Return the [X, Y] coordinate for the center point of the cell that contains the specified text.  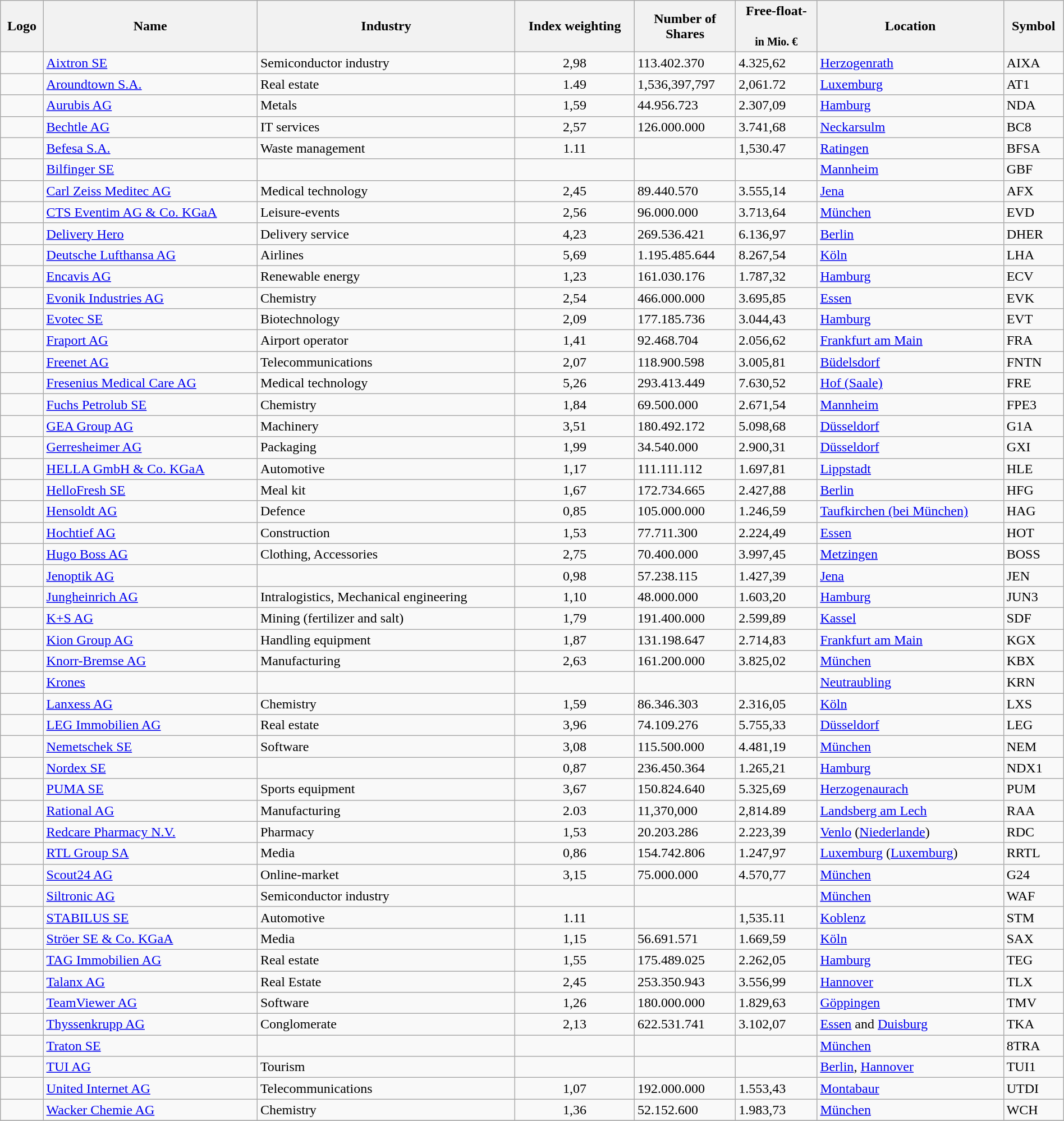
Wacker Chemie AG [150, 1110]
2.224,49 [777, 533]
Taufkirchen (bei München) [910, 511]
56.691.571 [685, 939]
2.056,62 [777, 341]
Evonik Industries AG [150, 298]
TLX [1034, 982]
1,17 [575, 469]
96.000.000 [685, 212]
466.000.000 [685, 298]
161.200.000 [685, 661]
2,13 [575, 1024]
1.265,21 [777, 768]
2.671,54 [777, 405]
150.824.640 [685, 789]
3,51 [575, 426]
Packaging [386, 447]
Traton SE [150, 1046]
5.098,68 [777, 426]
1.697,81 [777, 469]
2.427,88 [777, 490]
Koblenz [910, 917]
236.450.364 [685, 768]
Construction [386, 533]
G24 [1034, 875]
Mining (fertilizer and salt) [386, 618]
KGX [1034, 639]
Sports equipment [386, 789]
Fuchs Petrolub SE [150, 405]
5.755,33 [777, 725]
Thyssenkrupp AG [150, 1024]
Freenet AG [150, 362]
177.185.736 [685, 319]
1,15 [575, 939]
Göppingen [910, 1003]
WCH [1034, 1110]
BC8 [1034, 127]
48.000.000 [685, 597]
4,23 [575, 234]
AFX [1034, 191]
131.198.647 [685, 639]
3.556,99 [777, 982]
PUM [1034, 789]
Airlines [386, 255]
CTS Eventim AG & Co. KGaA [150, 212]
Real Estate [386, 982]
Lanxess AG [150, 704]
1,10 [575, 597]
8TRA [1034, 1046]
2,061.72 [777, 84]
8.267,54 [777, 255]
DHER [1034, 234]
2,814.89 [777, 811]
3.695,85 [777, 298]
LHA [1034, 255]
Kassel [910, 618]
5,69 [575, 255]
Rational AG [150, 811]
2.316,05 [777, 704]
1.983,73 [777, 1110]
Industry [386, 26]
EVD [1034, 212]
Carl Zeiss Meditec AG [150, 191]
NEM [1034, 747]
Defence [386, 511]
11,370,000 [685, 811]
3.825,02 [777, 661]
RAA [1034, 811]
Nordex SE [150, 768]
111.111.112 [685, 469]
3,96 [575, 725]
Waste management [386, 148]
FPE3 [1034, 405]
105.000.000 [685, 511]
3.555,14 [777, 191]
K+S AG [150, 618]
Logo [22, 26]
253.350.943 [685, 982]
Delivery Hero [150, 234]
2,54 [575, 298]
Talanx AG [150, 982]
Location [910, 26]
1,67 [575, 490]
1,07 [575, 1088]
1.195.485.644 [685, 255]
3.102,07 [777, 1024]
BFSA [1034, 148]
3.713,64 [777, 212]
126.000.000 [685, 127]
20.203.286 [685, 832]
Online-market [386, 875]
3.997,45 [777, 554]
69.500.000 [685, 405]
Name [150, 26]
Free-float- in Mio. € [777, 26]
1,41 [575, 341]
HOT [1034, 533]
RTL Group SA [150, 853]
0,85 [575, 511]
34.540.000 [685, 447]
1,79 [575, 618]
5,26 [575, 383]
Herzogenaurach [910, 789]
Neutraubling [910, 683]
2,75 [575, 554]
172.734.665 [685, 490]
BOSS [1034, 554]
SAX [1034, 939]
Luxemburg (Luxemburg) [910, 853]
1.247,97 [777, 853]
180.000.000 [685, 1003]
Deutsche Lufthansa AG [150, 255]
Meal kit [386, 490]
4.325,62 [777, 63]
Herzogenrath [910, 63]
Aurubis AG [150, 106]
113.402.370 [685, 63]
STM [1034, 917]
HFG [1034, 490]
1.427,39 [777, 575]
1,87 [575, 639]
7.630,52 [777, 383]
GXI [1034, 447]
191.400.000 [685, 618]
2.03 [575, 811]
1,530.47 [777, 148]
Montabaur [910, 1088]
Neckarsulm [910, 127]
KRN [1034, 683]
Redcare Pharmacy N.V. [150, 832]
HelloFresh SE [150, 490]
Index weighting [575, 26]
1,36 [575, 1110]
Hensoldt AG [150, 511]
2,98 [575, 63]
2,63 [575, 661]
Befesa S.A. [150, 148]
TUI AG [150, 1067]
Ratingen [910, 148]
Lippstadt [910, 469]
LEG [1034, 725]
FRE [1034, 383]
0,98 [575, 575]
Handling equipment [386, 639]
Jungheinrich AG [150, 597]
3,67 [575, 789]
2.714,83 [777, 639]
Fraport AG [150, 341]
Number ofShares [685, 26]
1,84 [575, 405]
Clothing, Accessories [386, 554]
HELLA GmbH & Co. KGaA [150, 469]
Luxemburg [910, 84]
1,26 [575, 1003]
Berlin, Hannover [910, 1067]
180.492.172 [685, 426]
1,55 [575, 960]
Evotec SE [150, 319]
1.829,63 [777, 1003]
Jenoptik AG [150, 575]
TKA [1034, 1024]
Siltronic AG [150, 896]
Bechtle AG [150, 127]
52.152.600 [685, 1110]
1.603,20 [777, 597]
TEG [1034, 960]
622.531.741 [685, 1024]
4.570,77 [777, 875]
Pharmacy [386, 832]
6.136,97 [777, 234]
2.262,05 [777, 960]
161.030.176 [685, 276]
Krones [150, 683]
1,535.11 [777, 917]
1.49 [575, 84]
0,87 [575, 768]
Landsberg am Lech [910, 811]
AIXA [1034, 63]
293.413.449 [685, 383]
192.000.000 [685, 1088]
1,536,397,797 [685, 84]
GEA Group AG [150, 426]
1,99 [575, 447]
TAG Immobilien AG [150, 960]
Fresenius Medical Care AG [150, 383]
AT1 [1034, 84]
Metals [386, 106]
154.742.806 [685, 853]
WAF [1034, 896]
EVK [1034, 298]
PUMA SE [150, 789]
Knorr-Bremse AG [150, 661]
2,09 [575, 319]
3.044,43 [777, 319]
Venlo (Niederlande) [910, 832]
Bilfinger SE [150, 170]
57.238.115 [685, 575]
NDA [1034, 106]
Machinery [386, 426]
4.481,19 [777, 747]
Airport operator [386, 341]
Leisure-events [386, 212]
Encavis AG [150, 276]
TUI1 [1034, 1067]
75.000.000 [685, 875]
2.599,89 [777, 618]
269.536.421 [685, 234]
Aixtron SE [150, 63]
FNTN [1034, 362]
HLE [1034, 469]
Tourism [386, 1067]
United Internet AG [150, 1088]
Conglomerate [386, 1024]
175.489.025 [685, 960]
STABILUS SE [150, 917]
NDX1 [1034, 768]
GBF [1034, 170]
EVT [1034, 319]
1.787,32 [777, 276]
Biotechnology [386, 319]
Kion Group AG [150, 639]
Renewable energy [386, 276]
44.956.723 [685, 106]
RDC [1034, 832]
TMV [1034, 1003]
Intralogistics, Mechanical engineering [386, 597]
RRTL [1034, 853]
FRA [1034, 341]
Hof (Saale) [910, 383]
2.307,09 [777, 106]
Aroundtown S.A. [150, 84]
Scout24 AG [150, 875]
74.109.276 [685, 725]
Hannover [910, 982]
3.005,81 [777, 362]
Metzingen [910, 554]
ECV [1034, 276]
77.711.300 [685, 533]
1,23 [575, 276]
5.325,69 [777, 789]
0,86 [575, 853]
Gerresheimer AG [150, 447]
Ströer SE & Co. KGaA [150, 939]
Essen and Duisburg [910, 1024]
Delivery service [386, 234]
2.223,39 [777, 832]
Symbol [1034, 26]
92.468.704 [685, 341]
2,07 [575, 362]
Hugo Boss AG [150, 554]
86.346.303 [685, 704]
G1A [1034, 426]
2,57 [575, 127]
Nemetschek SE [150, 747]
115.500.000 [685, 747]
LXS [1034, 704]
SDF [1034, 618]
3,15 [575, 875]
1.669,59 [777, 939]
KBX [1034, 661]
2,56 [575, 212]
118.900.598 [685, 362]
1.553,43 [777, 1088]
JUN3 [1034, 597]
IT services [386, 127]
Hochtief AG [150, 533]
HAG [1034, 511]
JEN [1034, 575]
3,08 [575, 747]
1.246,59 [777, 511]
Büdelsdorf [910, 362]
89.440.570 [685, 191]
UTDI [1034, 1088]
3.741,68 [777, 127]
2.900,31 [777, 447]
TeamViewer AG [150, 1003]
70.400.000 [685, 554]
LEG Immobilien AG [150, 725]
